Return the (x, y) coordinate for the center point of the cell that contains the specified text.  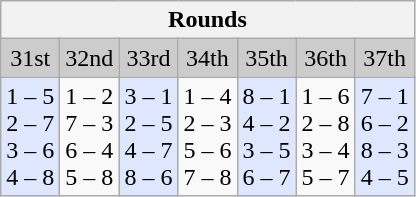
32nd (90, 58)
1 – 62 – 83 – 45 – 7 (326, 136)
3 – 12 – 54 – 78 – 6 (148, 136)
1 – 27 – 36 – 45 – 8 (90, 136)
Rounds (208, 20)
1 – 42 – 35 – 67 – 8 (208, 136)
31st (30, 58)
33rd (148, 58)
1 – 52 – 73 – 64 – 8 (30, 136)
37th (384, 58)
35th (266, 58)
36th (326, 58)
34th (208, 58)
8 – 14 – 23 – 56 – 7 (266, 136)
7 – 16 – 28 – 34 – 5 (384, 136)
